Provide the [x, y] coordinate of the cell's center where the given text is located.  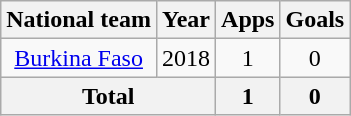
Year [186, 20]
2018 [186, 58]
Goals [315, 20]
Apps [248, 20]
Total [108, 96]
Burkina Faso [79, 58]
National team [79, 20]
